Pinpoint the cell where the given text exists, returning its (X, Y) midpoint coordinate. 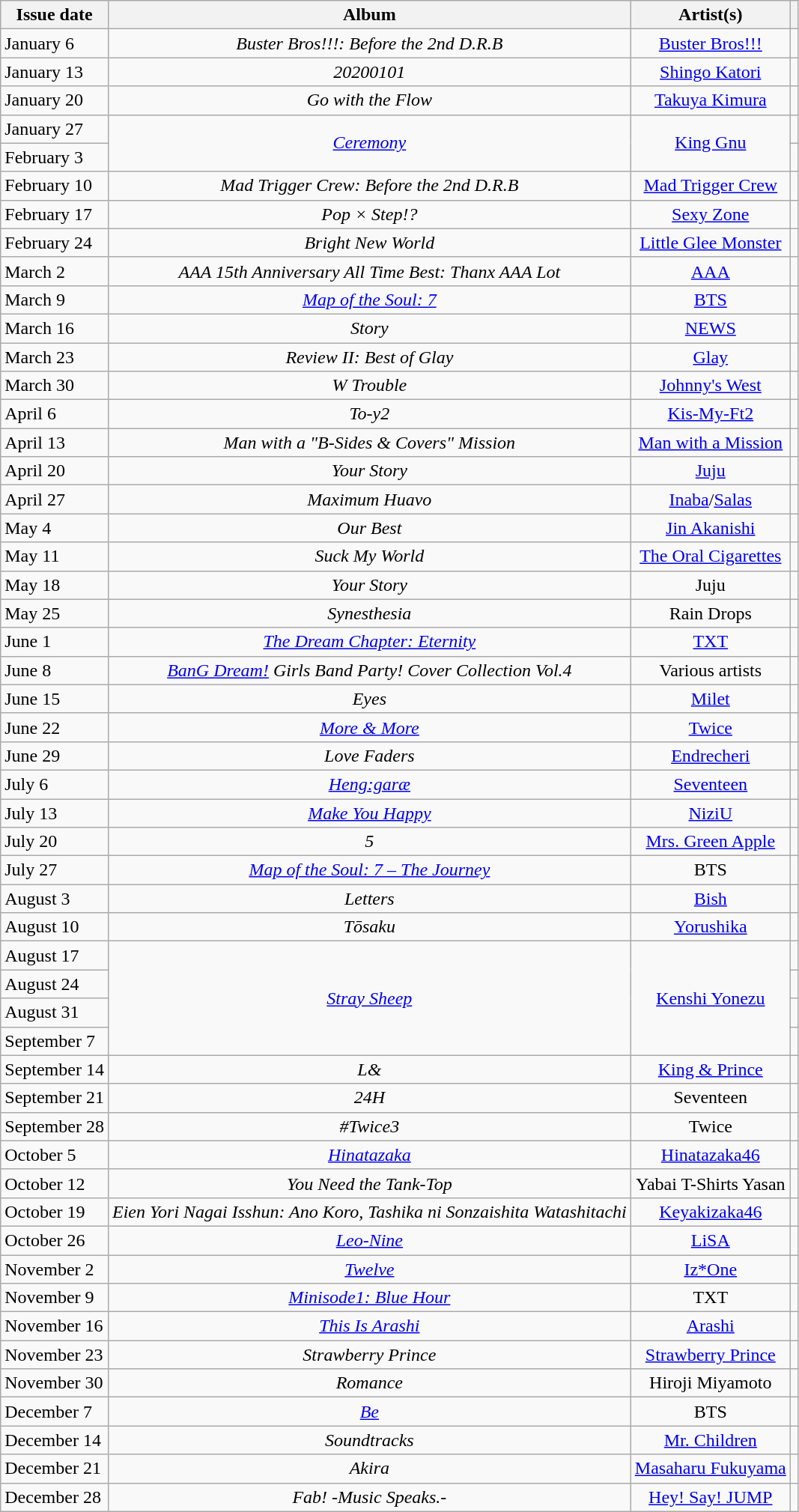
December 14 (55, 1440)
July 27 (55, 870)
February 17 (55, 214)
July 6 (55, 784)
October 26 (55, 1240)
March 23 (55, 357)
Sexy Zone (710, 214)
May 4 (55, 528)
March 2 (55, 271)
May 11 (55, 556)
January 20 (55, 100)
#Twice3 (369, 1126)
January 13 (55, 72)
Man with a "B-Sides & Covers" Mission (369, 443)
June 15 (55, 699)
AAA (710, 271)
Buster Bros!!! (710, 43)
Tōsaku (369, 927)
Eyes (369, 699)
LiSA (710, 1240)
June 1 (55, 642)
Artist(s) (710, 15)
Iz*One (710, 1269)
August 3 (55, 899)
August 10 (55, 927)
July 13 (55, 813)
January 6 (55, 43)
June 29 (55, 756)
April 27 (55, 500)
Be (369, 1412)
Takuya Kimura (710, 100)
Hiroji Miyamoto (710, 1383)
Kis-My-Ft2 (710, 414)
King & Prince (710, 1069)
Pop × Step!? (369, 214)
Mad Trigger Crew (710, 186)
April 20 (55, 471)
May 18 (55, 585)
Inaba/Salas (710, 500)
November 30 (55, 1383)
Masaharu Fukuyama (710, 1469)
BanG Dream! Girls Band Party! Cover Collection Vol.4 (369, 670)
AAA 15th Anniversary All Time Best: Thanx AAA Lot (369, 271)
Buster Bros!!!: Before the 2nd D.R.B (369, 43)
To-y2 (369, 414)
Story (369, 328)
Milet (710, 699)
October 5 (55, 1155)
December 28 (55, 1497)
Issue date (55, 15)
December 7 (55, 1412)
Akira (369, 1469)
December 21 (55, 1469)
24H (369, 1098)
Eien Yori Nagai Isshun: Ano Koro, Tashika ni Sonzaishita Watashitachi (369, 1212)
August 31 (55, 1012)
Review II: Best of Glay (369, 357)
The Dream Chapter: Eternity (369, 642)
February 3 (55, 157)
This Is Arashi (369, 1326)
April 13 (55, 443)
February 10 (55, 186)
King Gnu (710, 143)
The Oral Cigarettes (710, 556)
Yabai T-Shirts Yasan (710, 1183)
You Need the Tank-Top (369, 1183)
July 20 (55, 842)
Keyakizaka46 (710, 1212)
Minisode1: Blue Hour (369, 1298)
Hey! Say! JUMP (710, 1497)
20200101 (369, 72)
5 (369, 842)
Map of the Soul: 7 (369, 300)
Go with the Flow (369, 100)
Letters (369, 899)
NiziU (710, 813)
Love Faders (369, 756)
March 9 (55, 300)
W Trouble (369, 386)
Twelve (369, 1269)
Leo-Nine (369, 1240)
Hinatazaka (369, 1155)
Mrs. Green Apple (710, 842)
November 2 (55, 1269)
Synesthesia (369, 613)
Endrecheri (710, 756)
Johnny's West (710, 386)
Hinatazaka46 (710, 1155)
Romance (369, 1383)
Heng:garæ (369, 784)
Album (369, 15)
August 17 (55, 956)
Our Best (369, 528)
Jin Akanishi (710, 528)
Bish (710, 899)
March 16 (55, 328)
Yorushika (710, 927)
September 21 (55, 1098)
October 12 (55, 1183)
November 16 (55, 1326)
Map of the Soul: 7 – The Journey (369, 870)
November 9 (55, 1298)
Man with a Mission (710, 443)
NEWS (710, 328)
Arashi (710, 1326)
Bright New World (369, 243)
Stray Sheep (369, 998)
June 22 (55, 727)
March 30 (55, 386)
January 27 (55, 129)
February 24 (55, 243)
Various artists (710, 670)
September 28 (55, 1126)
Little Glee Monster (710, 243)
L& (369, 1069)
November 23 (55, 1355)
September 7 (55, 1041)
Shingo Katori (710, 72)
Make You Happy (369, 813)
Mad Trigger Crew: Before the 2nd D.R.B (369, 186)
Kenshi Yonezu (710, 998)
August 24 (55, 984)
May 25 (55, 613)
April 6 (55, 414)
More & More (369, 727)
Ceremony (369, 143)
Glay (710, 357)
Rain Drops (710, 613)
June 8 (55, 670)
Mr. Children (710, 1440)
Fab! -Music Speaks.- (369, 1497)
Soundtracks (369, 1440)
Suck My World (369, 556)
October 19 (55, 1212)
September 14 (55, 1069)
Maximum Huavo (369, 500)
